Return [X, Y] of the center of cell containing provided text 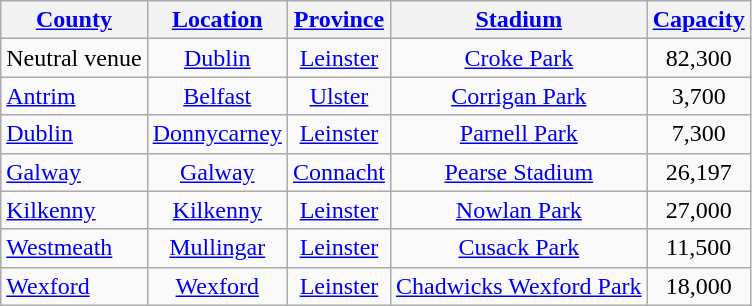
Neutral venue [74, 58]
18,000 [698, 286]
Parnell Park [518, 134]
Antrim [74, 96]
Nowlan Park [518, 210]
27,000 [698, 210]
Stadium [518, 20]
Location [217, 20]
26,197 [698, 172]
Croke Park [518, 58]
County [74, 20]
Ulster [338, 96]
Donnycarney [217, 134]
Connacht [338, 172]
Corrigan Park [518, 96]
Belfast [217, 96]
Chadwicks Wexford Park [518, 286]
Westmeath [74, 248]
82,300 [698, 58]
Mullingar [217, 248]
Pearse Stadium [518, 172]
11,500 [698, 248]
Capacity [698, 20]
Cusack Park [518, 248]
7,300 [698, 134]
3,700 [698, 96]
Province [338, 20]
